Locate the cell with the specified text and output its (X, Y) center coordinate. 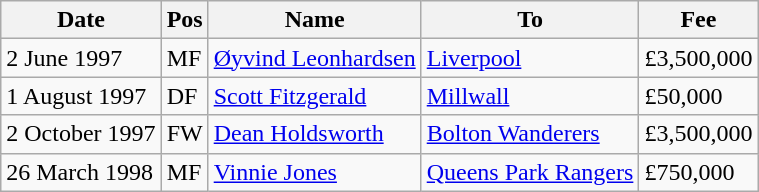
1 August 1997 (81, 96)
To (530, 20)
£750,000 (698, 172)
Queens Park Rangers (530, 172)
£50,000 (698, 96)
26 March 1998 (81, 172)
Øyvind Leonhardsen (314, 58)
Date (81, 20)
DF (184, 96)
Dean Holdsworth (314, 134)
Bolton Wanderers (530, 134)
Scott Fitzgerald (314, 96)
Liverpool (530, 58)
Name (314, 20)
2 October 1997 (81, 134)
Fee (698, 20)
Millwall (530, 96)
Pos (184, 20)
Vinnie Jones (314, 172)
2 June 1997 (81, 58)
FW (184, 134)
